Return [X, Y] of the center of cell containing provided text 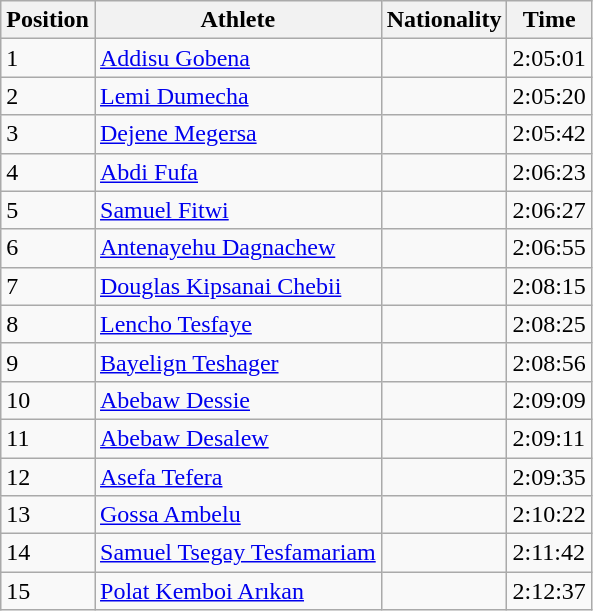
13 [48, 515]
2:08:15 [549, 286]
2:05:20 [549, 96]
Abebaw Dessie [238, 400]
2:09:35 [549, 477]
2 [48, 96]
2:05:42 [549, 134]
2:09:09 [549, 400]
2:10:22 [549, 515]
4 [48, 172]
Time [549, 20]
5 [48, 210]
Abebaw Desalew [238, 438]
2:08:56 [549, 362]
7 [48, 286]
2:08:25 [549, 324]
2:09:11 [549, 438]
Nationality [444, 20]
2:06:55 [549, 248]
Bayelign Teshager [238, 362]
Abdi Fufa [238, 172]
Douglas Kipsanai Chebii [238, 286]
9 [48, 362]
1 [48, 58]
15 [48, 591]
2:06:27 [549, 210]
14 [48, 553]
Antenayehu Dagnachew [238, 248]
Polat Kemboi Arıkan [238, 591]
Samuel Fitwi [238, 210]
12 [48, 477]
Lencho Tesfaye [238, 324]
8 [48, 324]
Position [48, 20]
Addisu Gobena [238, 58]
6 [48, 248]
2:11:42 [549, 553]
Gossa Ambelu [238, 515]
Asefa Tefera [238, 477]
Samuel Tsegay Tesfamariam [238, 553]
Dejene Megersa [238, 134]
Athlete [238, 20]
11 [48, 438]
Lemi Dumecha [238, 96]
10 [48, 400]
2:05:01 [549, 58]
3 [48, 134]
2:12:37 [549, 591]
2:06:23 [549, 172]
